Extract the [x, y] coordinate from the center of the cell holding the provided text.  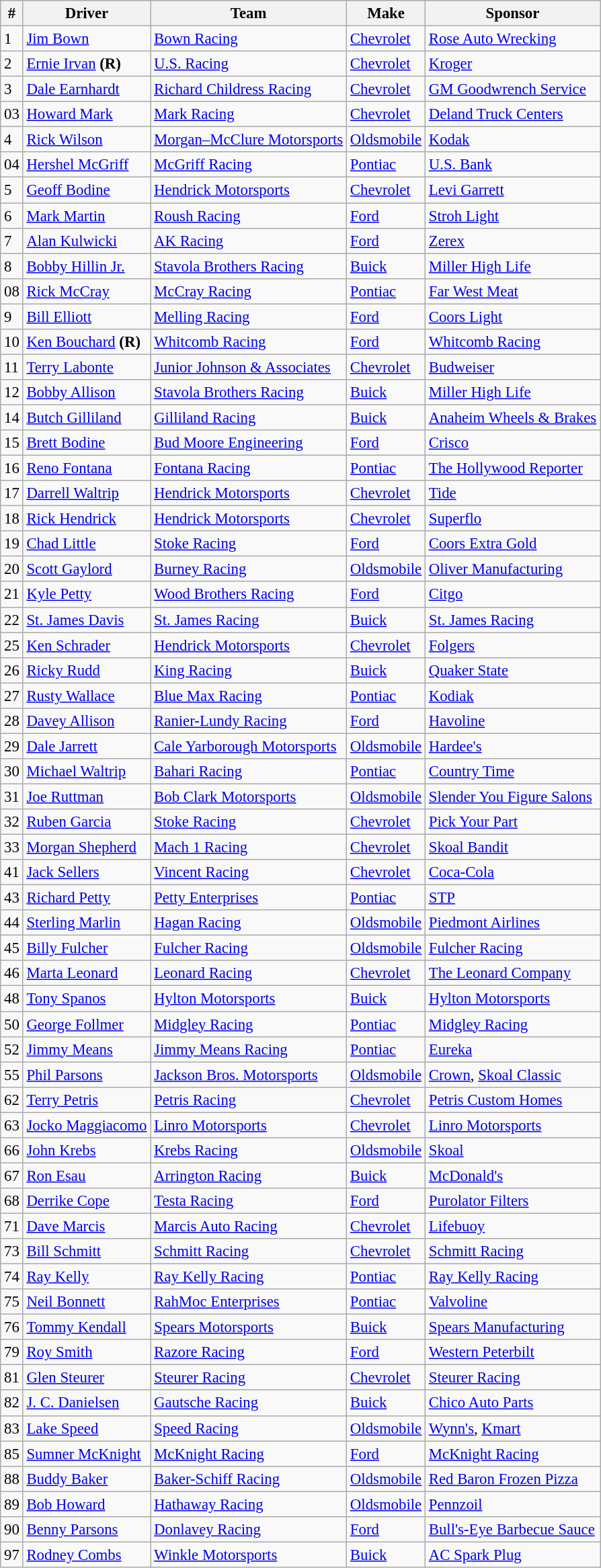
8 [12, 266]
Valvoline [512, 1302]
6 [12, 216]
Testa Racing [249, 1201]
GM Goodwrench Service [512, 89]
Kodak [512, 140]
52 [12, 1049]
Rose Auto Wrecking [512, 39]
Butch Gilliland [87, 417]
Far West Meat [512, 291]
68 [12, 1201]
5 [12, 190]
Rick Hendrick [87, 519]
Gilliland Racing [249, 417]
Kodiak [512, 696]
Fontana Racing [249, 468]
Spears Motorsports [249, 1327]
Dale Earnhardt [87, 89]
1 [12, 39]
Folgers [512, 645]
Zerex [512, 241]
17 [12, 493]
Bob Clark Motorsports [249, 796]
Chico Auto Parts [512, 1403]
Marcis Auto Racing [249, 1226]
67 [12, 1175]
Sumner McKnight [87, 1454]
Pennzoil [512, 1504]
Geoff Bodine [87, 190]
27 [12, 696]
Red Baron Frozen Pizza [512, 1479]
Tommy Kendall [87, 1327]
Howard Mark [87, 114]
90 [12, 1530]
31 [12, 796]
McGriff Racing [249, 165]
Ruben Garcia [87, 822]
Mark Martin [87, 216]
Rick Wilson [87, 140]
Petris Custom Homes [512, 1100]
2 [12, 64]
Glen Steurer [87, 1378]
Ken Schrader [87, 645]
Crown, Skoal Classic [512, 1075]
Anaheim Wheels & Brakes [512, 417]
Dave Marcis [87, 1226]
Bown Racing [249, 39]
16 [12, 468]
9 [12, 317]
Ricky Rudd [87, 670]
Stroh Light [512, 216]
John Krebs [87, 1151]
3 [12, 89]
Reno Fontana [87, 468]
Morgan Shepherd [87, 848]
81 [12, 1378]
30 [12, 772]
63 [12, 1125]
Neil Bonnett [87, 1302]
11 [12, 367]
Bahari Racing [249, 772]
7 [12, 241]
Benny Parsons [87, 1530]
Ernie Irvan (R) [87, 64]
Piedmont Airlines [512, 923]
Hardee's [512, 746]
76 [12, 1327]
Oliver Manufacturing [512, 569]
12 [12, 393]
Hathaway Racing [249, 1504]
45 [12, 948]
Krebs Racing [249, 1151]
43 [12, 898]
Budweiser [512, 367]
Petris Racing [249, 1100]
RahMoc Enterprises [249, 1302]
Wynn's, Kmart [512, 1428]
29 [12, 746]
STP [512, 898]
75 [12, 1302]
McDonald's [512, 1175]
Davey Allison [87, 721]
Bill Schmitt [87, 1251]
66 [12, 1151]
Kroger [512, 64]
Richard Petty [87, 898]
Michael Waltrip [87, 772]
62 [12, 1100]
Coors Extra Gold [512, 544]
Chad Little [87, 544]
Spears Manufacturing [512, 1327]
25 [12, 645]
Coca-Cola [512, 872]
Quaker State [512, 670]
The Leonard Company [512, 974]
Cale Yarborough Motorsports [249, 746]
Eureka [512, 1049]
Pick Your Part [512, 822]
Gautsche Racing [249, 1403]
33 [12, 848]
McCray Racing [249, 291]
10 [12, 342]
46 [12, 974]
Morgan–McClure Motorsports [249, 140]
4 [12, 140]
Sterling Marlin [87, 923]
89 [12, 1504]
74 [12, 1277]
18 [12, 519]
Tide [512, 493]
Crisco [512, 443]
Make [386, 13]
Mark Racing [249, 114]
Bull's-Eye Barbecue Sauce [512, 1530]
# [12, 13]
AC Spark Plug [512, 1555]
Donlavey Racing [249, 1530]
88 [12, 1479]
Joe Ruttman [87, 796]
85 [12, 1454]
Bill Elliott [87, 317]
21 [12, 595]
Skoal Bandit [512, 848]
Mach 1 Racing [249, 848]
Havoline [512, 721]
Darrell Waltrip [87, 493]
50 [12, 1024]
Ray Kelly [87, 1277]
28 [12, 721]
The Hollywood Reporter [512, 468]
Hagan Racing [249, 923]
41 [12, 872]
Richard Childress Racing [249, 89]
83 [12, 1428]
Citgo [512, 595]
Burney Racing [249, 569]
Jimmy Means [87, 1049]
Jimmy Means Racing [249, 1049]
Tony Spanos [87, 999]
19 [12, 544]
Derrike Cope [87, 1201]
Team [249, 13]
26 [12, 670]
Marta Leonard [87, 974]
Terry Petris [87, 1100]
U.S. Racing [249, 64]
Scott Gaylord [87, 569]
04 [12, 165]
Kyle Petty [87, 595]
97 [12, 1555]
Terry Labonte [87, 367]
71 [12, 1226]
Western Peterbilt [512, 1352]
Roush Racing [249, 216]
St. James Davis [87, 620]
Jocko Maggiacomo [87, 1125]
J. C. Danielsen [87, 1403]
22 [12, 620]
Blue Max Racing [249, 696]
Driver [87, 13]
Bob Howard [87, 1504]
44 [12, 923]
Rick McCray [87, 291]
14 [12, 417]
08 [12, 291]
Country Time [512, 772]
Sponsor [512, 13]
Jim Bown [87, 39]
03 [12, 114]
Baker-Schiff Racing [249, 1479]
15 [12, 443]
Jack Sellers [87, 872]
Roy Smith [87, 1352]
AK Racing [249, 241]
Superflo [512, 519]
Leonard Racing [249, 974]
Lifebuoy [512, 1226]
Melling Racing [249, 317]
Coors Light [512, 317]
U.S. Bank [512, 165]
55 [12, 1075]
Arrington Racing [249, 1175]
Rodney Combs [87, 1555]
Petty Enterprises [249, 898]
Phil Parsons [87, 1075]
Razore Racing [249, 1352]
Rusty Wallace [87, 696]
Purolator Filters [512, 1201]
Levi Garrett [512, 190]
82 [12, 1403]
Speed Racing [249, 1428]
Bobby Hillin Jr. [87, 266]
32 [12, 822]
73 [12, 1251]
Winkle Motorsports [249, 1555]
Deland Truck Centers [512, 114]
Buddy Baker [87, 1479]
Vincent Racing [249, 872]
Brett Bodine [87, 443]
Lake Speed [87, 1428]
Skoal [512, 1151]
Ranier-Lundy Racing [249, 721]
Junior Johnson & Associates [249, 367]
48 [12, 999]
Slender You Figure Salons [512, 796]
Bud Moore Engineering [249, 443]
Jackson Bros. Motorsports [249, 1075]
Ron Esau [87, 1175]
79 [12, 1352]
Wood Brothers Racing [249, 595]
20 [12, 569]
Ken Bouchard (R) [87, 342]
Alan Kulwicki [87, 241]
Hershel McGriff [87, 165]
George Follmer [87, 1024]
Billy Fulcher [87, 948]
Bobby Allison [87, 393]
Dale Jarrett [87, 746]
King Racing [249, 670]
